Identify which cell holds the provided text, then report its [x, y] central coordinate. 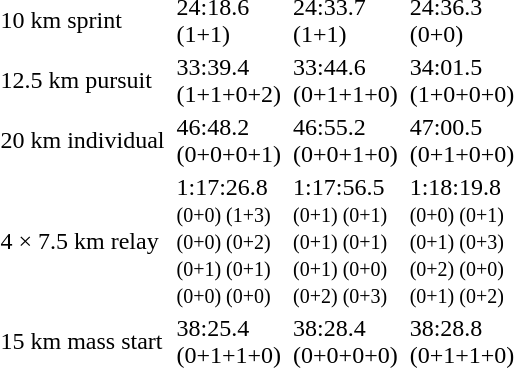
1:17:26.8(0+0) (1+3)(0+0) (0+2)(0+1) (0+1)(0+0) (0+0) [229, 241]
46:55.2(0+0+1+0) [346, 140]
1:17:56.5(0+1) (0+1)(0+1) (0+1)(0+1) (0+0)(0+2) (0+3) [346, 241]
33:39.4(1+1+0+2) [229, 80]
33:44.6(0+1+1+0) [346, 80]
46:48.2(0+0+0+1) [229, 140]
